Pinpoint the cell where the given text exists, returning its (x, y) midpoint coordinate. 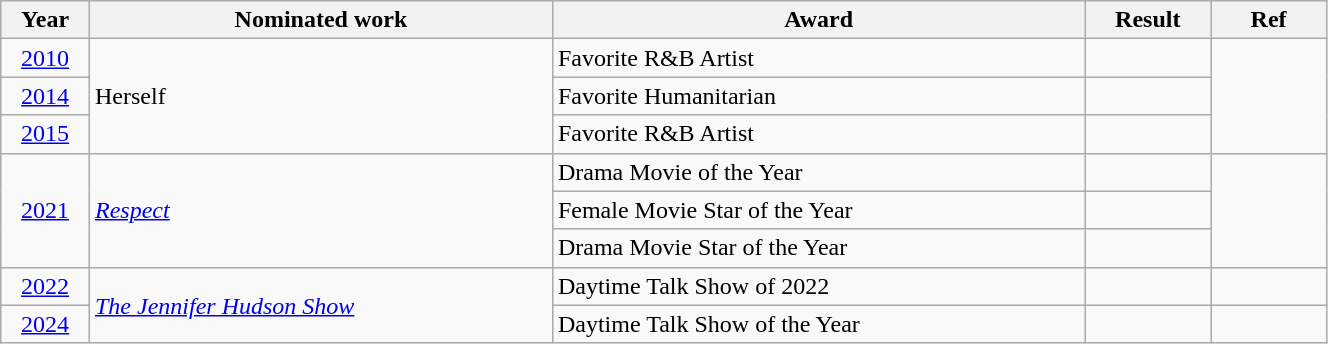
Daytime Talk Show of 2022 (818, 286)
Female Movie Star of the Year (818, 210)
2014 (46, 96)
Ref (1269, 20)
The Jennifer Hudson Show (320, 305)
2024 (46, 324)
2015 (46, 134)
Daytime Talk Show of the Year (818, 324)
Nominated work (320, 20)
Respect (320, 210)
Award (818, 20)
Drama Movie Star of the Year (818, 248)
Favorite Humanitarian (818, 96)
Herself (320, 96)
2010 (46, 58)
Year (46, 20)
2021 (46, 210)
Drama Movie of the Year (818, 172)
2022 (46, 286)
Result (1148, 20)
